Output the [x, y] coordinate of the center of the cell containing the given text.  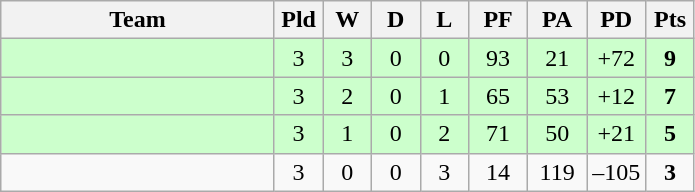
Pts [670, 20]
14 [498, 172]
–105 [616, 172]
Pld [298, 20]
D [396, 20]
+72 [616, 58]
Team [138, 20]
53 [558, 96]
7 [670, 96]
W [348, 20]
93 [498, 58]
50 [558, 134]
+21 [616, 134]
119 [558, 172]
PF [498, 20]
9 [670, 58]
PD [616, 20]
21 [558, 58]
L [444, 20]
PA [558, 20]
65 [498, 96]
5 [670, 134]
71 [498, 134]
+12 [616, 96]
